Locate the cell with the specified text and output its (x, y) center coordinate. 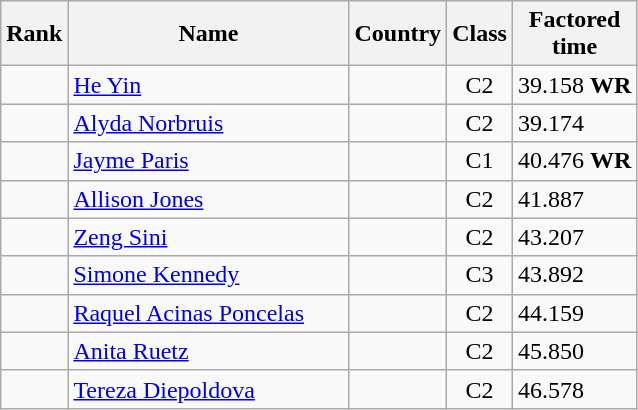
Simone Kennedy (208, 275)
C3 (480, 275)
43.892 (574, 275)
Allison Jones (208, 199)
Raquel Acinas Poncelas (208, 313)
Jayme Paris (208, 161)
43.207 (574, 237)
39.174 (574, 123)
Zeng Sini (208, 237)
46.578 (574, 389)
44.159 (574, 313)
Class (480, 34)
Name (208, 34)
He Yin (208, 85)
Anita Ruetz (208, 351)
41.887 (574, 199)
Alyda Norbruis (208, 123)
C1 (480, 161)
40.476 WR (574, 161)
45.850 (574, 351)
Tereza Diepoldova (208, 389)
Rank (34, 34)
39.158 WR (574, 85)
Factoredtime (574, 34)
Country (398, 34)
